Return (x, y) of the center of cell containing provided text 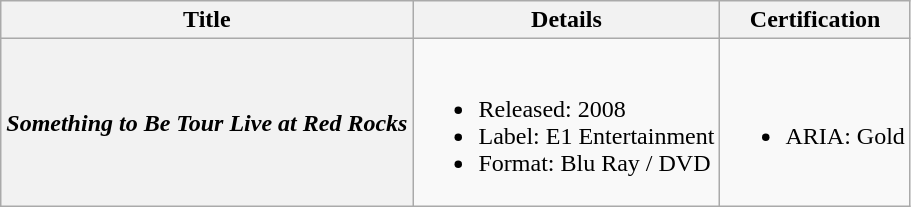
Title (207, 20)
Released: 2008Label: E1 EntertainmentFormat: Blu Ray / DVD (566, 122)
Something to Be Tour Live at Red Rocks (207, 122)
Certification (815, 20)
ARIA: Gold (815, 122)
Details (566, 20)
